Provide the [x, y] coordinate of the cell's center where the given text is located.  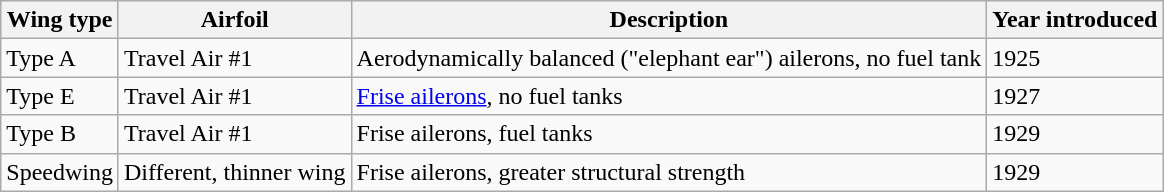
Type E [60, 96]
Speedwing [60, 172]
1927 [1075, 96]
Description [669, 20]
Airfoil [234, 20]
Frise ailerons, no fuel tanks [669, 96]
Wing type [60, 20]
Year introduced [1075, 20]
Different, thinner wing [234, 172]
Frise ailerons, greater structural strength [669, 172]
Type A [60, 58]
Frise ailerons, fuel tanks [669, 134]
Aerodynamically balanced ("elephant ear") ailerons, no fuel tank [669, 58]
Type B [60, 134]
1925 [1075, 58]
